Scan for the cell matching the given text and deliver its [x, y] coordinate at center. 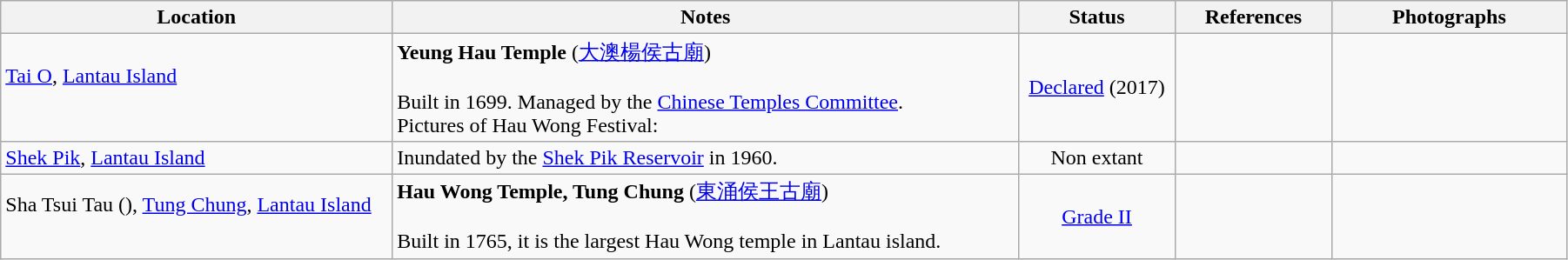
Sha Tsui Tau (), Tung Chung, Lantau Island [197, 216]
Yeung Hau Temple (大澳楊侯古廟)Built in 1699. Managed by the Chinese Temples Committee. Pictures of Hau Wong Festival: [706, 88]
Shek Pik, Lantau Island [197, 157]
Non extant [1097, 157]
Location [197, 17]
Grade II [1097, 216]
Status [1097, 17]
Tai O, Lantau Island [197, 88]
References [1253, 17]
Declared (2017) [1097, 88]
Notes [706, 17]
Inundated by the Shek Pik Reservoir in 1960. [706, 157]
Hau Wong Temple, Tung Chung (東涌侯王古廟)Built in 1765, it is the largest Hau Wong temple in Lantau island. [706, 216]
Photographs [1449, 17]
